Return the [x, y] coordinate for the center point of the cell that contains the specified text.  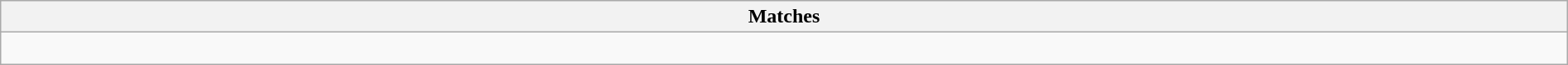
Matches [784, 17]
